Return [x, y] of the center of cell containing provided text 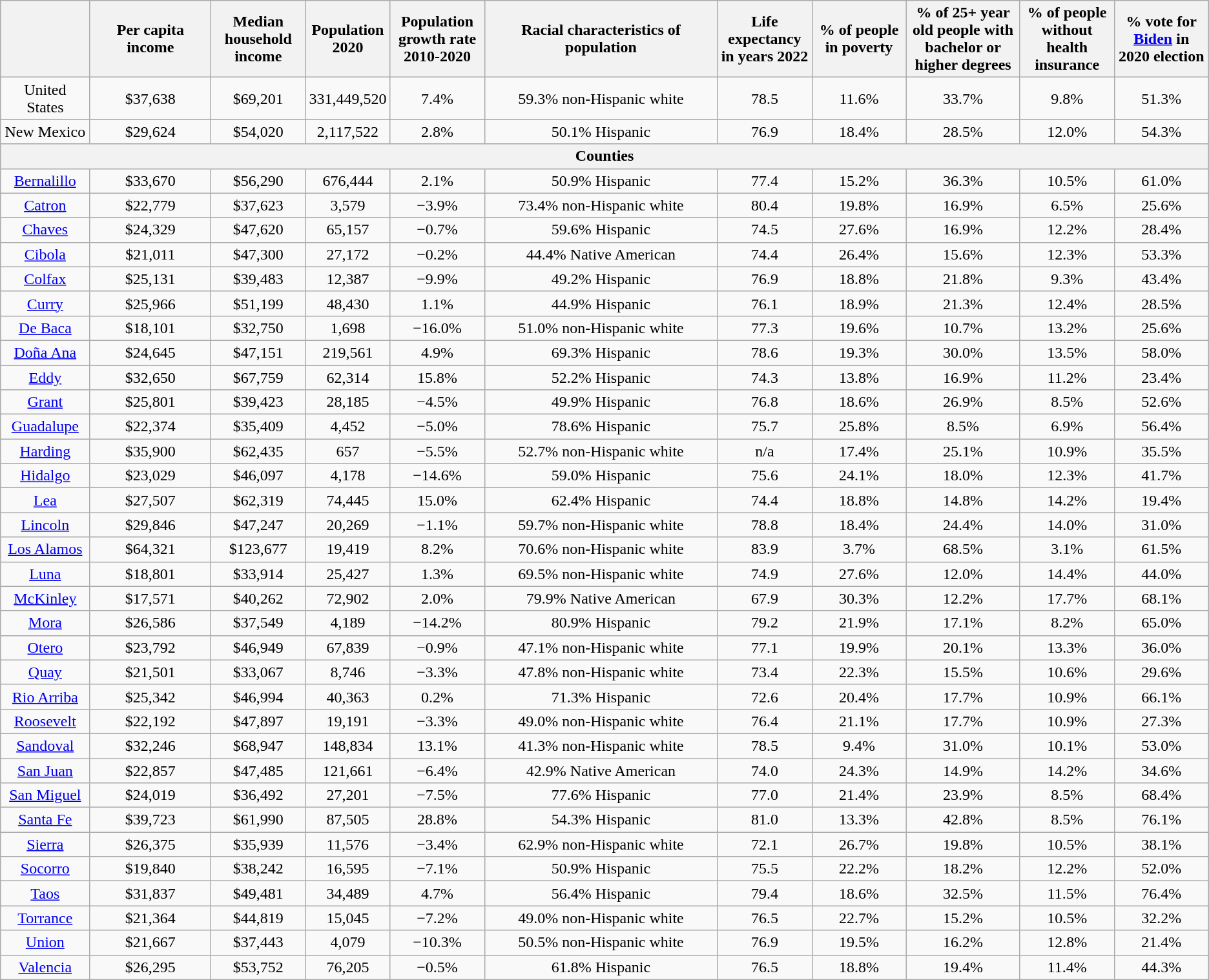
51.0% non-Hispanic white [601, 328]
De Baca [45, 328]
3.7% [859, 549]
Rio Arriba [45, 697]
Torrance [45, 918]
$46,949 [258, 648]
Catron [45, 205]
42.9% Native American [601, 770]
Guadalupe [45, 427]
75.7 [765, 427]
47.1% non-Hispanic white [601, 648]
Population growth rate 2010-2020 [437, 39]
$47,300 [258, 254]
−9.9% [437, 279]
30.0% [963, 352]
7.4% [437, 98]
62,314 [347, 378]
Otero [45, 648]
−6.4% [437, 770]
50.5% non-Hispanic white [601, 943]
% vote for Biden in 2020 election [1161, 39]
$26,375 [150, 844]
Harding [45, 451]
$35,939 [258, 844]
$35,900 [150, 451]
83.9 [765, 549]
41.7% [1161, 476]
$22,857 [150, 770]
$67,759 [258, 378]
676,444 [347, 181]
4,452 [347, 427]
$39,723 [150, 820]
53.3% [1161, 254]
16.2% [963, 943]
21.3% [963, 303]
$46,097 [258, 476]
44.4% Native American [601, 254]
21.8% [963, 279]
Lincoln [45, 525]
Lea [45, 500]
29.6% [1161, 672]
59.6% Hispanic [601, 230]
Curry [45, 303]
Life expectancy in years 2022 [765, 39]
76.4 [765, 721]
72.6 [765, 697]
19.5% [859, 943]
26.7% [859, 844]
$32,246 [150, 746]
$44,819 [258, 918]
United States [45, 98]
6.9% [1067, 427]
65,157 [347, 230]
−7.5% [437, 795]
$68,947 [258, 746]
74.5 [765, 230]
Sierra [45, 844]
4.7% [437, 893]
$64,321 [150, 549]
Cibola [45, 254]
68.4% [1161, 795]
53.0% [1161, 746]
% of 25+ year old people with bachelor or higher degrees [963, 39]
22.2% [859, 869]
−7.1% [437, 869]
$47,247 [258, 525]
32.2% [1161, 918]
San Miguel [45, 795]
Los Alamos [45, 549]
14.9% [963, 770]
34.6% [1161, 770]
61.0% [1161, 181]
79.4 [765, 893]
4,079 [347, 943]
52.0% [1161, 869]
77.4 [765, 181]
59.0% Hispanic [601, 476]
$24,329 [150, 230]
$33,670 [150, 181]
Roosevelt [45, 721]
56.4% [1161, 427]
59.3% non-Hispanic white [601, 98]
26.9% [963, 402]
11.2% [1067, 378]
72.1 [765, 844]
18.0% [963, 476]
$54,020 [258, 132]
36.3% [963, 181]
$47,897 [258, 721]
$46,994 [258, 697]
13.5% [1067, 352]
$37,623 [258, 205]
15.0% [437, 500]
50.1% Hispanic [601, 132]
16,595 [347, 869]
Population2020 [347, 39]
4.9% [437, 352]
$24,645 [150, 352]
52.7% non-Hispanic white [601, 451]
$25,131 [150, 279]
331,449,520 [347, 98]
73.4% non-Hispanic white [601, 205]
80.4 [765, 205]
Per capita income [150, 39]
% of people without health insurance [1067, 39]
42.8% [963, 820]
18.9% [859, 303]
8,746 [347, 672]
$27,507 [150, 500]
$31,837 [150, 893]
36.0% [1161, 648]
Luna [45, 574]
Santa Fe [45, 820]
69.3% Hispanic [601, 352]
11.5% [1067, 893]
Socorro [45, 869]
76.8 [765, 402]
47.8% non-Hispanic white [601, 672]
23.4% [1161, 378]
−7.2% [437, 918]
$62,435 [258, 451]
14.0% [1067, 525]
−14.6% [437, 476]
51.3% [1161, 98]
11,576 [347, 844]
Doña Ana [45, 352]
Colfax [45, 279]
74.0 [765, 770]
33.7% [963, 98]
28.8% [437, 820]
$32,750 [258, 328]
20,269 [347, 525]
74.3 [765, 378]
77.1 [765, 648]
38.1% [1161, 844]
−10.3% [437, 943]
25.1% [963, 451]
9.8% [1067, 98]
65.0% [1161, 623]
66.1% [1161, 697]
$47,620 [258, 230]
19.3% [859, 352]
25,427 [347, 574]
$37,549 [258, 623]
2.0% [437, 598]
4,189 [347, 623]
$23,792 [150, 648]
$24,019 [150, 795]
Grant [45, 402]
28,185 [347, 402]
Valencia [45, 967]
Mora [45, 623]
9.3% [1067, 279]
34,489 [347, 893]
$33,067 [258, 672]
$47,151 [258, 352]
75.6 [765, 476]
$25,342 [150, 697]
52.6% [1161, 402]
21.1% [859, 721]
87,505 [347, 820]
15.6% [963, 254]
81.0 [765, 820]
41.3% non-Hispanic white [601, 746]
1.1% [437, 303]
Median household income [258, 39]
$53,752 [258, 967]
19.9% [859, 648]
Bernalillo [45, 181]
$22,374 [150, 427]
$38,242 [258, 869]
$49,481 [258, 893]
77.3 [765, 328]
$61,990 [258, 820]
22.3% [859, 672]
25.8% [859, 427]
San Juan [45, 770]
6.5% [1067, 205]
121,661 [347, 770]
21.9% [859, 623]
15,045 [347, 918]
20.1% [963, 648]
$22,192 [150, 721]
17.4% [859, 451]
71.3% Hispanic [601, 697]
61.8% Hispanic [601, 967]
Eddy [45, 378]
$23,029 [150, 476]
13.8% [859, 378]
12,387 [347, 279]
19.6% [859, 328]
$39,423 [258, 402]
61.5% [1161, 549]
54.3% Hispanic [601, 820]
19,191 [347, 721]
49.2% Hispanic [601, 279]
Union [45, 943]
30.3% [859, 598]
4,178 [347, 476]
$19,840 [150, 869]
657 [347, 451]
$35,409 [258, 427]
73.4 [765, 672]
0.2% [437, 697]
78.6 [765, 352]
18.2% [963, 869]
15.5% [963, 672]
$21,501 [150, 672]
77.0 [765, 795]
49.9% Hispanic [601, 402]
−5.5% [437, 451]
$37,638 [150, 98]
14.4% [1067, 574]
−5.0% [437, 427]
Taos [45, 893]
80.9% Hispanic [601, 623]
35.5% [1161, 451]
13.1% [437, 746]
13.2% [1067, 328]
$62,319 [258, 500]
−0.2% [437, 254]
Chaves [45, 230]
10.7% [963, 328]
44.0% [1161, 574]
79.2 [765, 623]
78.6% Hispanic [601, 427]
$36,492 [258, 795]
70.6% non-Hispanic white [601, 549]
9.4% [859, 746]
−4.5% [437, 402]
Counties [604, 156]
28.4% [1161, 230]
27,201 [347, 795]
79.9% Native American [601, 598]
219,561 [347, 352]
27.3% [1161, 721]
$21,011 [150, 254]
22.7% [859, 918]
$29,846 [150, 525]
24.1% [859, 476]
15.8% [437, 378]
$26,295 [150, 967]
56.4% Hispanic [601, 893]
11.6% [859, 98]
$21,364 [150, 918]
52.2% Hispanic [601, 378]
3,579 [347, 205]
76.1% [1161, 820]
32.5% [963, 893]
−0.7% [437, 230]
12.8% [1067, 943]
2,117,522 [347, 132]
23.9% [963, 795]
Sandoval [45, 746]
$37,443 [258, 943]
68.1% [1161, 598]
$32,650 [150, 378]
New Mexico [45, 132]
12.4% [1067, 303]
62.9% non-Hispanic white [601, 844]
76,205 [347, 967]
2.1% [437, 181]
$123,677 [258, 549]
1,698 [347, 328]
20.4% [859, 697]
$47,485 [258, 770]
59.7% non-Hispanic white [601, 525]
67,839 [347, 648]
$33,914 [258, 574]
14.8% [963, 500]
1.3% [437, 574]
$17,571 [150, 598]
$21,667 [150, 943]
19,419 [347, 549]
$22,779 [150, 205]
76.1 [765, 303]
78.8 [765, 525]
2.8% [437, 132]
$39,483 [258, 279]
n/a [765, 451]
76.4% [1161, 893]
$69,201 [258, 98]
17.1% [963, 623]
69.5% non-Hispanic white [601, 574]
24.3% [859, 770]
Hidalgo [45, 476]
−14.2% [437, 623]
67.9 [765, 598]
10.6% [1067, 672]
10.1% [1067, 746]
77.6% Hispanic [601, 795]
Quay [45, 672]
−3.4% [437, 844]
74.9 [765, 574]
$40,262 [258, 598]
% of people in poverty [859, 39]
62.4% Hispanic [601, 500]
74,445 [347, 500]
$18,101 [150, 328]
44.3% [1161, 967]
58.0% [1161, 352]
$29,624 [150, 132]
−16.0% [437, 328]
11.4% [1067, 967]
27,172 [347, 254]
43.4% [1161, 279]
$18,801 [150, 574]
−0.5% [437, 967]
48,430 [347, 303]
40,363 [347, 697]
26.4% [859, 254]
$51,199 [258, 303]
McKinley [45, 598]
−1.1% [437, 525]
$25,801 [150, 402]
54.3% [1161, 132]
75.5 [765, 869]
72,902 [347, 598]
−3.9% [437, 205]
$56,290 [258, 181]
$26,586 [150, 623]
148,834 [347, 746]
44.9% Hispanic [601, 303]
$25,966 [150, 303]
Racial characteristics of population [601, 39]
−0.9% [437, 648]
24.4% [963, 525]
3.1% [1067, 549]
68.5% [963, 549]
